Locate the cell with the specified text and output its (x, y) center coordinate. 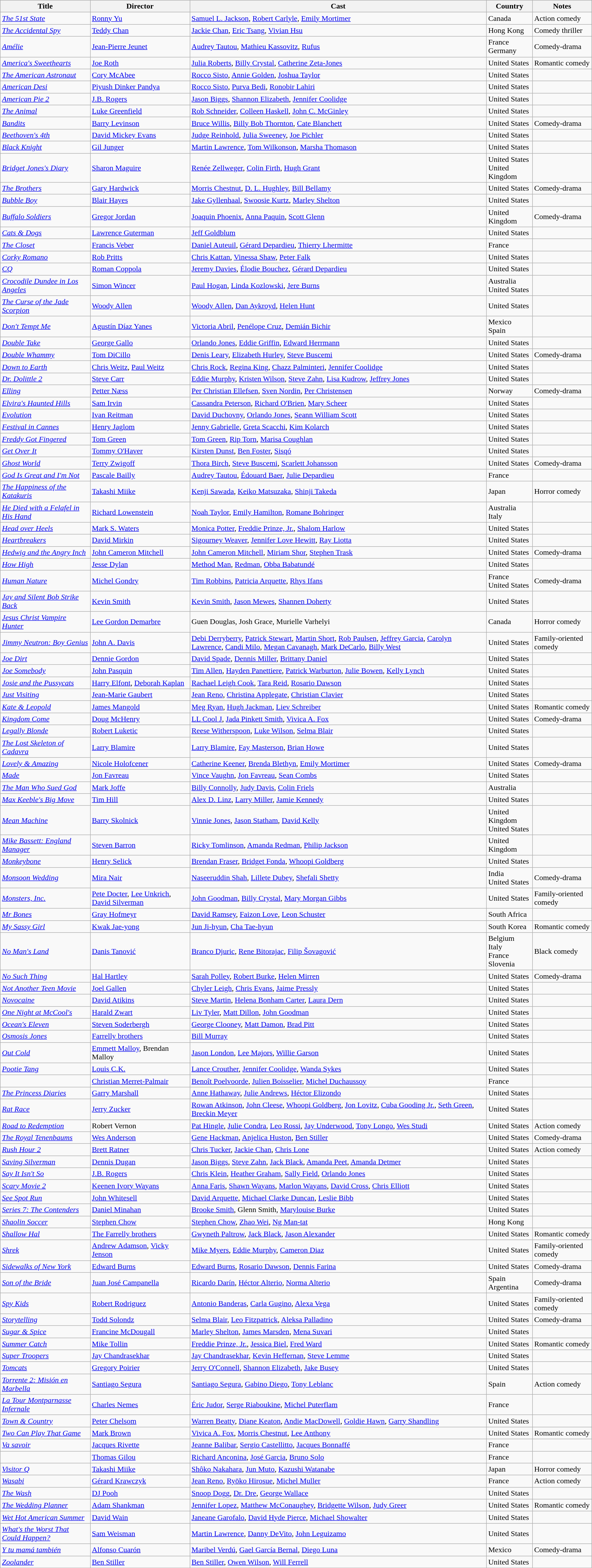
Chris Tucker, Jackie Chan, Chris Lone (338, 1150)
Chris Kattan, Vinessa Shaw, Peter Falk (338, 257)
Crocodile Dundee in Los Angeles (45, 285)
Orlando Jones, Eddie Griffin, Edward Herrmann (338, 343)
Mike Bassett: England Manager (45, 845)
Bandits (45, 123)
American Pie 2 (45, 99)
Teddy Chan (140, 30)
Maribel Verdú, Gael García Bernal, Diego Luna (338, 1550)
Spy Kids (45, 1303)
Tim Robbins, Patricia Arquette, Rhys Ifans (338, 580)
Larry Blamire, Fay Masterson, Brian Howe (338, 747)
Janeane Garofalo, David Hyde Pierce, Michael Showalter (338, 1517)
Say It Isn't So (45, 1174)
Woody Allen (140, 306)
Jason Biggs, Shannon Elizabeth, Jennifer Coolidge (338, 99)
Guen Douglas, Josh Grace, Murielle Varhelyi (338, 622)
Gray Hofmeyr (140, 915)
Pascale Bailly (140, 475)
Paul Hogan, Linda Kozlowski, Jere Burns (338, 285)
Tom Green (140, 439)
Norway (509, 391)
Simon Wincer (140, 285)
Black Knight (45, 147)
BelgiumItalyFranceSlovenia (509, 952)
Warren Beatty, Diane Keaton, Andie MacDowell, Goldie Hawn, Garry Shandling (338, 1421)
Julia Roberts, Billy Crystal, Catherine Zeta-Jones (338, 63)
Buffalo Soldiers (45, 217)
Meg Ryan, Hugh Jackman, Liev Schreiber (338, 707)
Jackie Chan, Eric Tsang, Vivian Hsu (338, 30)
Saving Silverman (45, 1162)
No Such Thing (45, 976)
Stephen Chow (140, 1222)
DJ Pooh (140, 1493)
Victoria Abril, Penélope Cruz, Demián Bichir (338, 326)
Vince Vaughn, Jon Favreau, Sean Combs (338, 775)
Kwak Jae-yong (140, 927)
Sarah Polley, Robert Burke, Helen Mirren (338, 976)
John Goodman, Billy Crystal, Mary Morgan Gibbs (338, 898)
Beethoven's 4th (45, 135)
Petter Næss (140, 391)
Bubble Boy (45, 200)
Santiago Segura, Gabino Diego, Tony Leblanc (338, 1384)
Jimmy Neutron: Boy Genius (45, 642)
Luke Greenfield (140, 111)
Road to Redemption (45, 1126)
God Is Great and I'm Not (45, 475)
Nicole Holofcener (140, 763)
Kevin Smith (140, 601)
Monsoon Wedding (45, 878)
Steven Barron (140, 845)
Mr Bones (45, 915)
Jerry O'Connell, Shannon Elizabeth, Jake Busey (338, 1368)
Mira Nair (140, 878)
John Cameron Mitchell (140, 552)
Daniel Auteuil, Gérard Depardieu, Thierry Lhermitte (338, 245)
Rocco Sisto, Purva Bedi, Ronobir Lahiri (338, 87)
Sigourney Weaver, Jennifer Love Hewitt, Ray Liotta (338, 540)
Keenen Ivory Wayans (140, 1186)
Jeff Goldblum (338, 233)
Ocean's Eleven (45, 1024)
Jean Reno, Christina Applegate, Christian Clavier (338, 695)
Dennie Gordon (140, 659)
The Lost Skeleton of Cadavra (45, 747)
AustraliaUnited States (509, 285)
Scary Movie 2 (45, 1186)
Joel Gallen (140, 988)
Bill Murray (338, 1036)
Debi Derryberry, Patrick Stewart, Martin Short, Rob Paulsen, Jeffrey Garcia, Carolyn Lawrence, Candi Milo, Megan Cavanagh, Mark DeCarlo, Billy West (338, 642)
AustraliaItaly (509, 512)
Torrente 2: Misión en Marbella (45, 1384)
Henry Selick (140, 861)
Bruce Willis, Billy Bob Thornton, Cate Blanchett (338, 123)
Shallow Hal (45, 1234)
Harald Zwart (140, 1012)
Jean-Pierre Jeunet (140, 47)
Éric Judor, Serge Riaboukine, Michel Puterflam (338, 1405)
James Mangold (140, 707)
Rat Race (45, 1109)
David Mirkin (140, 540)
Jesus Christ Vampire Hunter (45, 622)
Jay Chandrasekhar, Kevin Heffernan, Steve Lemme (338, 1356)
Double Take (45, 343)
David Spade, Dennis Miller, Brittany Daniel (338, 659)
David Wain (140, 1517)
Rush Hour 2 (45, 1150)
Noah Taylor, Emily Hamilton, Romane Bohringer (338, 512)
Alfonso Cuarón (140, 1550)
Don't Tempt Me (45, 326)
Osmosis Jones (45, 1036)
Title (45, 6)
The Closet (45, 245)
Todd Solondz (140, 1320)
Country (509, 6)
Visitor Q (45, 1469)
Rachael Leigh Cook, Tara Reid, Rosario Dawson (338, 683)
Terry Zwigoff (140, 463)
Agustín Díaz Yanes (140, 326)
Vinnie Jones, Jason Statham, David Kelly (338, 820)
Wasabi (45, 1481)
Lovely & Amazing (45, 763)
Novocaine (45, 1000)
Mark Joffe (140, 787)
Robert Luketic (140, 731)
The Royal Tenenbaums (45, 1138)
Mark S. Waters (140, 528)
Y tu mamá también (45, 1550)
LL Cool J, Jada Pinkett Smith, Vivica A. Fox (338, 719)
Billy Connolly, Judy Davis, Colin Friels (338, 787)
Adam Shankman (140, 1505)
Samuel L. Jackson, Robert Carlyle, Emily Mortimer (338, 18)
Wet Hot American Summer (45, 1517)
Joe Somebody (45, 671)
Freddie Prinze, Jr., Jessica Biel, Fred Ward (338, 1344)
Jean-Marie Gaubert (140, 695)
Ricardo Darín, Héctor Alterio, Norma Alterio (338, 1283)
Steven Soderbergh (140, 1024)
Judge Reinhold, Julia Sweeney, Joe Pichler (338, 135)
Evolution (45, 415)
Jay Chandrasekhar (140, 1356)
Corky Romano (45, 257)
Jason London, Lee Majors, Willie Garson (338, 1053)
America's Sweethearts (45, 63)
Rocco Sisto, Annie Golden, Joshua Taylor (338, 75)
Wes Anderson (140, 1138)
Doug McHenry (140, 719)
Monsters, Inc. (45, 898)
IndiaUnited States (509, 878)
Lance Crouther, Jennifer Coolidge, Wanda Sykes (338, 1069)
Anna Faris, Shawn Wayans, Marlon Wayans, David Cross, Chris Elliott (338, 1186)
Santiago Segura (140, 1384)
Danis Tanović (140, 952)
Emmett Malloy, Brendan Malloy (140, 1053)
Louis C.K. (140, 1069)
Henry Jaglom (140, 427)
Jay and Silent Bob Strike Back (45, 601)
La Tour Montparnasse Infernale (45, 1405)
Chris Rock, Regina King, Chazz Palminteri, Jennifer Coolidge (338, 367)
Kenji Sawada, Keiko Matsuzaka, Shinji Takeda (338, 491)
Ronny Yu (140, 18)
Cats & Dogs (45, 233)
Sam Weisman (140, 1533)
Snoop Dogg, Dr. Dre, George Wallace (338, 1493)
CQ (45, 269)
Richard Anconina, José Garcia, Bruno Solo (338, 1457)
Michel Gondry (140, 580)
FranceGermany (509, 47)
Larry Blamire (140, 747)
United KingdomUnited States (509, 820)
Kate & Leopold (45, 707)
Ghost World (45, 463)
Jun Ji-hyun, Cha Tae-hyun (338, 927)
Monkeybone (45, 861)
Ben Stiller, Owen Wilson, Will Ferrell (338, 1562)
Elling (45, 391)
Sam Irvin (140, 403)
The Princess Diaries (45, 1093)
Gwyneth Paltrow, Jack Black, Jason Alexander (338, 1234)
Summer Catch (45, 1344)
Richard Lowenstein (140, 512)
He Died with a Felafel in His Hand (45, 512)
Francine McDougall (140, 1332)
Tim Allen, Hayden Panettiere, Patrick Warburton, Julie Bowen, Kelly Lynch (338, 671)
Gene Hackman, Anjelica Huston, Ben Stiller (338, 1138)
Lee Gordon Demarbre (140, 622)
David Mickey Evans (140, 135)
Jennifer Lopez, Matthew McConaughey, Bridgette Wilson, Judy Greer (338, 1505)
Garry Marshall (140, 1093)
Andrew Adamson, Vicky Jenson (140, 1250)
Australia (509, 787)
MexicoSpain (509, 326)
Morris Chestnut, D. L. Hughley, Bill Bellamy (338, 188)
Francis Veber (140, 245)
The American Astronaut (45, 75)
Ivan Reitman (140, 415)
Bridget Jones's Diary (45, 168)
Brett Ratner (140, 1150)
Mike Tollin (140, 1344)
Brooke Smith, Glenn Smith, Marylouise Burke (338, 1210)
Eddie Murphy, Kristen Wilson, Steve Zahn, Lisa Kudrow, Jeffrey Jones (338, 379)
Get Over It (45, 451)
Two Can Play That Game (45, 1433)
Heartbreakers (45, 540)
Kirsten Dunst, Ben Foster, Sisqó (338, 451)
Lawrence Guterman (140, 233)
Martin Lawrence, Tom Wilkonson, Marsha Thomason (338, 147)
See Spot Run (45, 1198)
Super Troopers (45, 1356)
Martin Lawrence, Danny DeVito, John Leguizamo (338, 1533)
Blair Hayes (140, 200)
The Wedding Planner (45, 1505)
Cory McAbee (140, 75)
David Atikins (140, 1000)
John Pasquin (140, 671)
The Wash (45, 1493)
Pete Docter, Lee Unkrich, David Silverman (140, 898)
Charles Nemes (140, 1405)
Head over Heels (45, 528)
Jerry Zucker (140, 1109)
Naseeruddin Shah, Lillete Dubey, Shefali Shetty (338, 878)
Cassandra Peterson, Richard O'Brien, Mary Scheer (338, 403)
Denis Leary, Elizabeth Hurley, Steve Buscemi (338, 355)
Renée Zellweger, Colin Firth, Hugh Grant (338, 168)
Jesse Dylan (140, 564)
Joe Dirt (45, 659)
Jake Gyllenhaal, Swoosie Kurtz, Marley Shelton (338, 200)
John Whitesell (140, 1198)
Made (45, 775)
The 51st State (45, 18)
John Cameron Mitchell, Miriam Shor, Stephen Trask (338, 552)
Piyush Dinker Pandya (140, 87)
What's the Worst That Could Happen? (45, 1533)
Pootie Tang (45, 1069)
Son of the Bride (45, 1283)
Ricky Tomlinson, Amanda Redman, Philip Jackson (338, 845)
Storytelling (45, 1320)
David Arquette, Michael Clarke Duncan, Leslie Bibb (338, 1198)
Josie and the Pussycats (45, 683)
The Curse of the Jade Scorpion (45, 306)
Tomcats (45, 1368)
Steve Martin, Helena Bonham Carter, Laura Dern (338, 1000)
Gary Hardwick (140, 188)
Mark Brown (140, 1433)
Audrey Tautou, Édouard Baer, Julie Depardieu (338, 475)
Audrey Tautou, Mathieu Kassovitz, Rufus (338, 47)
How High (45, 564)
Reese Witherspoon, Luke Wilson, Selma Blair (338, 731)
No Man's Land (45, 952)
Tom DiCillo (140, 355)
David Ramsey, Faizon Love, Leon Schuster (338, 915)
Steve Carr (140, 379)
Jacques Rivette (140, 1445)
Thomas Gilou (140, 1457)
Branco Djuric, Rene Bitorajac, Filip Šovagović (338, 952)
Comedy thriller (562, 30)
Not Another Teen Movie (45, 988)
Tommy O'Haver (140, 451)
Vivica A. Fox, Morris Chestnut, Lee Anthony (338, 1433)
Festival in Cannes (45, 427)
My Sassy Girl (45, 927)
Edward Burns, Rosario Dawson, Dennis Farina (338, 1266)
Freddy Got Fingered (45, 439)
Gregory Poirier (140, 1368)
The Accidental Spy (45, 30)
Barry Levinson (140, 123)
Christian Merret-Palmair (140, 1081)
Ben Stiller (140, 1562)
Shaolin Soccer (45, 1222)
Pat Hingle, Julie Condra, Leo Rossi, Jay Underwood, Tony Longo, Wes Studi (338, 1126)
Kevin Smith, Jason Mewes, Shannen Doherty (338, 601)
Cast (338, 6)
The Farrelly brothers (140, 1234)
Thora Birch, Steve Buscemi, Scarlett Johansson (338, 463)
Jenny Gabrielle, Greta Scacchi, Kim Kolarch (338, 427)
Joaquin Phoenix, Anna Paquin, Scott Glenn (338, 217)
Va savoir (45, 1445)
Spain (509, 1384)
Chris Klein, Heather Graham, Sally Field, Orlando Jones (338, 1174)
Tim Hill (140, 799)
Double Whammy (45, 355)
South Korea (509, 927)
Kingdom Come (45, 719)
Rob Schneider, Colleen Haskell, John C. McGinley (338, 111)
American Desi (45, 87)
Barry Skolnick (140, 820)
Chris Weitz, Paul Weitz (140, 367)
Alex D. Linz, Larry Miller, Jamie Kennedy (338, 799)
Gérard Krawczyk (140, 1481)
Legally Blonde (45, 731)
Jean Reno, Ryōko Hirosue, Michel Muller (338, 1481)
George Gallo (140, 343)
Dr. Dolittle 2 (45, 379)
Stephen Chow, Zhao Wei, Ng Man-tat (338, 1222)
SpainArgentina (509, 1283)
Director (140, 6)
Daniel Minahan (140, 1210)
Elvira's Haunted Hills (45, 403)
Per Christian Ellefsen, Sven Nordin, Per Christensen (338, 391)
Gil Junger (140, 147)
The Brothers (45, 188)
Mexico (509, 1550)
FranceUnited States (509, 580)
Catherine Keener, Brenda Blethyn, Emily Mortimer (338, 763)
Town & Country (45, 1421)
Notes (562, 6)
Sharon Maguire (140, 168)
Sugar & Spice (45, 1332)
South Africa (509, 915)
George Clooney, Matt Damon, Brad Pitt (338, 1024)
Jeremy Davies, Élodie Bouchez, Gérard Depardieu (338, 269)
Rob Pritts (140, 257)
Edward Burns (140, 1266)
Hal Hartley (140, 976)
Liv Tyler, Matt Dillon, John Goodman (338, 1012)
Amélie (45, 47)
Down to Earth (45, 367)
Brendan Fraser, Bridget Fonda, Whoopi Goldberg (338, 861)
Peter Chelsom (140, 1421)
Mike Myers, Eddie Murphy, Cameron Diaz (338, 1250)
Harry Elfont, Deborah Kaplan (140, 683)
Gregor Jordan (140, 217)
Juan José Campanella (140, 1283)
Benoît Poelvoorde, Julien Boisselier, Michel Duchaussoy (338, 1081)
The Animal (45, 111)
Farrelly brothers (140, 1036)
Rowan Atkinson, John Cleese, Whoopi Goldberg, Jon Lovitz, Cuba Gooding Jr., Seth Green, Breckin Meyer (338, 1109)
Anne Hathaway, Julie Andrews, Héctor Elizondo (338, 1093)
Shrek (45, 1250)
Selma Blair, Leo Fitzpatrick, Aleksa Palladino (338, 1320)
Robert Vernon (140, 1126)
United StatesUnited Kingdom (509, 168)
The Happiness of the Katakuris (45, 491)
Series 7: The Contenders (45, 1210)
Human Nature (45, 580)
Out Cold (45, 1053)
The Man Who Sued God (45, 787)
Just Visiting (45, 695)
Sidewalks of New York (45, 1266)
John A. Davis (140, 642)
Marley Shelton, James Marsden, Mena Suvari (338, 1332)
Monica Potter, Freddie Prinze, Jr., Shalom Harlow (338, 528)
Method Man, Redman, Obba Babatundé (338, 564)
Black comedy (562, 952)
Zoolander (45, 1562)
Shôko Nakahara, Jun Muto, Kazushi Watanabe (338, 1469)
Jason Biggs, Steve Zahn, Jack Black, Amanda Peet, Amanda Detmer (338, 1162)
Joe Roth (140, 63)
Jon Favreau (140, 775)
Roman Coppola (140, 269)
Antonio Banderas, Carla Gugino, Alexa Vega (338, 1303)
One Night at McCool's (45, 1012)
Mean Machine (45, 820)
Chyler Leigh, Chris Evans, Jaime Pressly (338, 988)
David Duchovny, Orlando Jones, Seann William Scott (338, 415)
Dennis Dugan (140, 1162)
Max Keeble's Big Move (45, 799)
Tom Green, Rip Torn, Marisa Coughlan (338, 439)
Woody Allen, Dan Aykroyd, Helen Hunt (338, 306)
Jeanne Balibar, Sergio Castellitto, Jacques Bonnaffé (338, 1445)
Hedwig and the Angry Inch (45, 552)
Robert Rodriguez (140, 1303)
